Return [X, Y] of the center of cell containing provided text 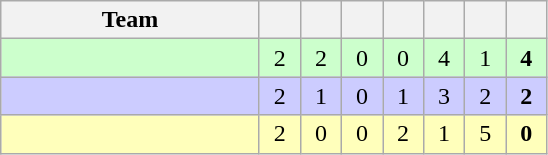
5 [486, 134]
3 [444, 96]
Team [130, 20]
